Output the (x, y) coordinate of the center of the cell containing the given text.  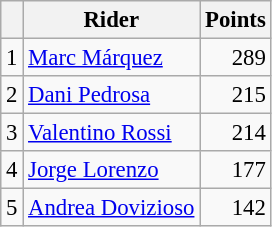
177 (236, 170)
Andrea Dovizioso (112, 208)
289 (236, 58)
Valentino Rossi (112, 133)
5 (12, 208)
Points (236, 20)
2 (12, 95)
Rider (112, 20)
Dani Pedrosa (112, 95)
142 (236, 208)
215 (236, 95)
3 (12, 133)
Jorge Lorenzo (112, 170)
1 (12, 58)
Marc Márquez (112, 58)
214 (236, 133)
4 (12, 170)
